Detect which cell encompasses the target text, then output its [X, Y] center coordinate. 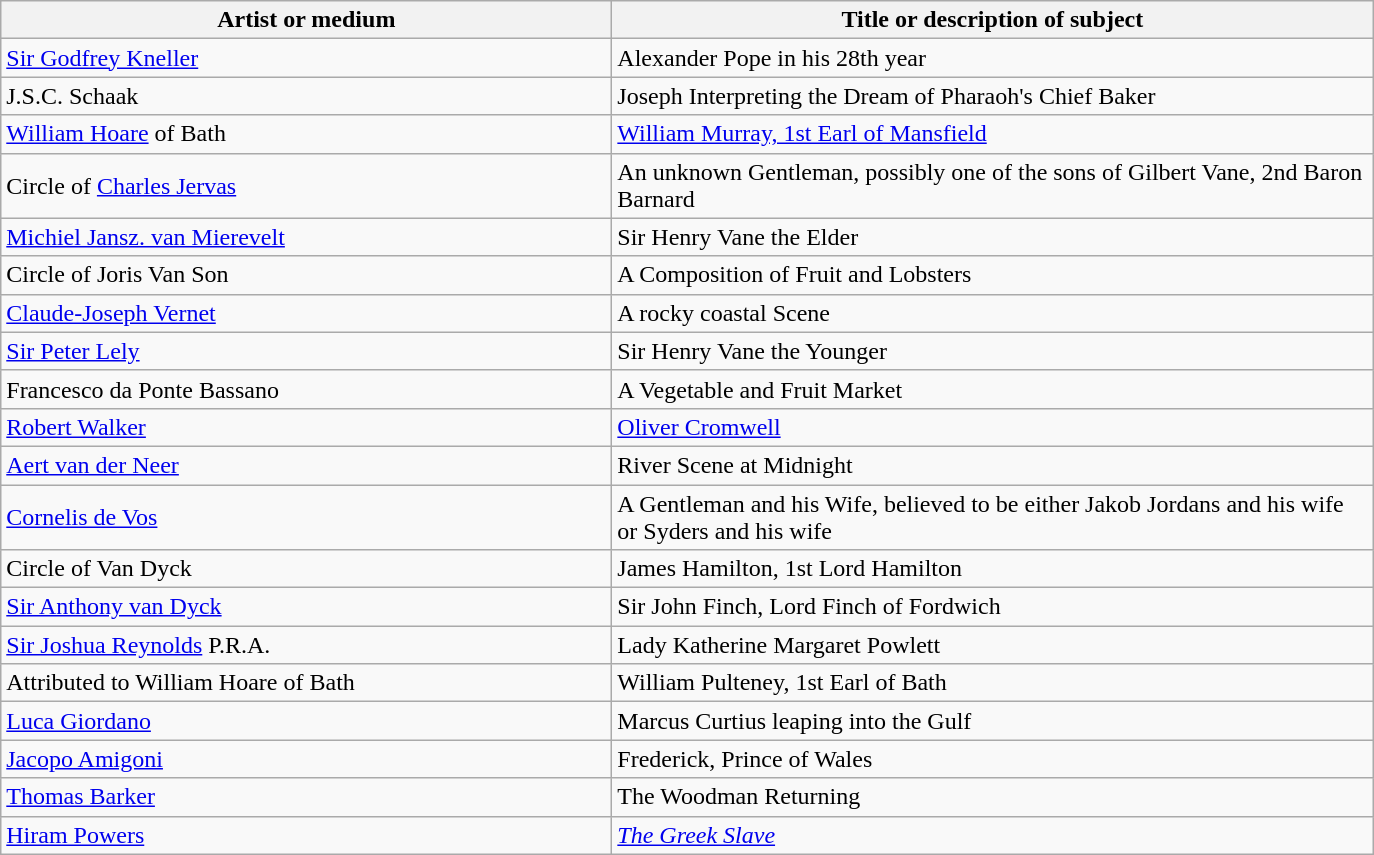
William Pulteney, 1st Earl of Bath [992, 683]
An unknown Gentleman, possibly one of the sons of Gilbert Vane, 2nd Baron Barnard [992, 186]
Attributed to William Hoare of Bath [306, 683]
Thomas Barker [306, 797]
Cornelis de Vos [306, 516]
William Murray, 1st Earl of Mansfield [992, 134]
Robert Walker [306, 427]
Circle of Charles Jervas [306, 186]
Sir Joshua Reynolds P.R.A. [306, 645]
Oliver Cromwell [992, 427]
Marcus Curtius leaping into the Gulf [992, 721]
Frederick, Prince of Wales [992, 759]
Alexander Pope in his 28th year [992, 58]
William Hoare of Bath [306, 134]
J.S.C. Schaak [306, 96]
Michiel Jansz. van Mierevelt [306, 237]
Jacopo Amigoni [306, 759]
Aert van der Neer [306, 465]
Artist or medium [306, 20]
Claude-Joseph Vernet [306, 313]
Sir Henry Vane the Elder [992, 237]
Lady Katherine Margaret Powlett [992, 645]
Title or description of subject [992, 20]
A rocky coastal Scene [992, 313]
The Greek Slave [992, 835]
The Woodman Returning [992, 797]
Francesco da Ponte Bassano [306, 389]
A Composition of Fruit and Lobsters [992, 275]
James Hamilton, 1st Lord Hamilton [992, 569]
Sir Peter Lely [306, 351]
Circle of Van Dyck [306, 569]
Joseph Interpreting the Dream of Pharaoh's Chief Baker [992, 96]
River Scene at Midnight [992, 465]
Luca Giordano [306, 721]
Sir Anthony van Dyck [306, 607]
Hiram Powers [306, 835]
Sir Godfrey Kneller [306, 58]
A Gentleman and his Wife, believed to be either Jakob Jordans and his wife or Syders and his wife [992, 516]
Sir John Finch, Lord Finch of Fordwich [992, 607]
A Vegetable and Fruit Market [992, 389]
Circle of Joris Van Son [306, 275]
Sir Henry Vane the Younger [992, 351]
